Scan for the cell matching the given text and deliver its (x, y) coordinate at center. 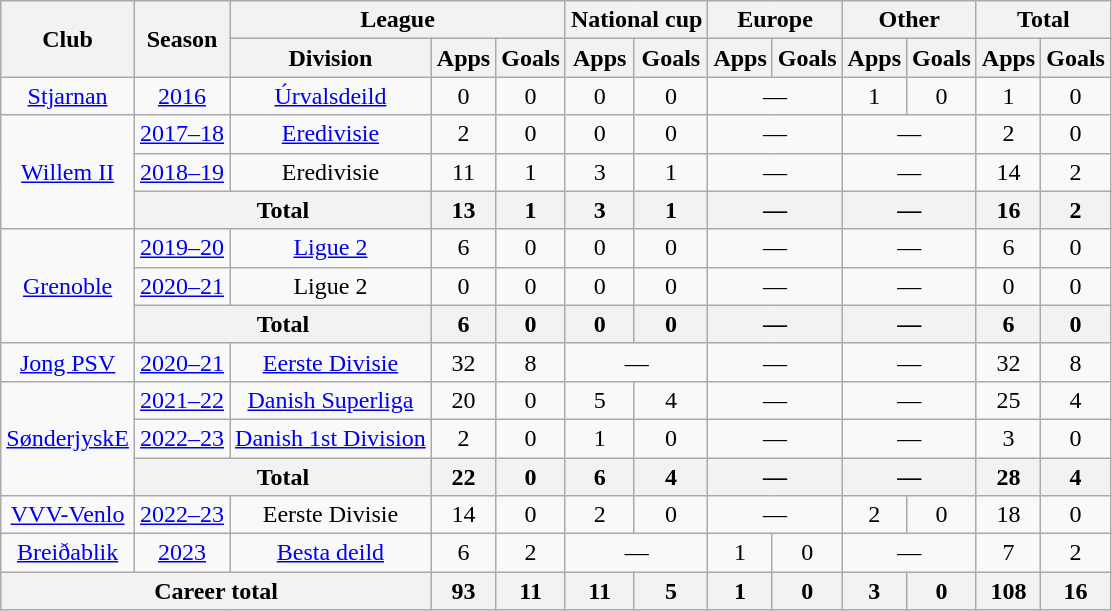
National cup (636, 20)
Danish Superliga (331, 400)
7 (1008, 553)
20 (463, 400)
Willem II (68, 172)
Division (331, 58)
Season (182, 39)
Besta deild (331, 553)
Europe (775, 20)
13 (463, 210)
108 (1008, 591)
2019–20 (182, 248)
2016 (182, 96)
Other (909, 20)
2023 (182, 553)
League (398, 20)
Úrvalsdeild (331, 96)
Danish 1st Division (331, 438)
VVV-Venlo (68, 515)
25 (1008, 400)
28 (1008, 477)
2017–18 (182, 134)
2021–22 (182, 400)
Grenoble (68, 286)
Career total (216, 591)
2018–19 (182, 172)
18 (1008, 515)
Club (68, 39)
93 (463, 591)
Jong PSV (68, 362)
22 (463, 477)
SønderjyskE (68, 438)
Stjarnan (68, 96)
Breiðablik (68, 553)
